Identify which cell holds the provided text, then report its [X, Y] central coordinate. 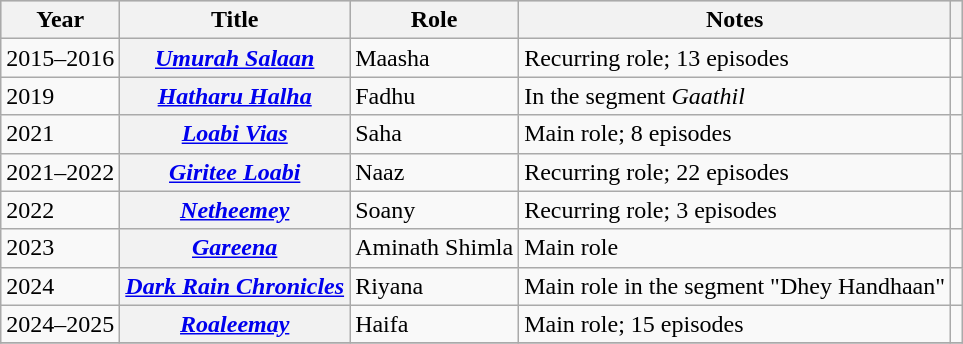
Recurring role; 13 episodes [735, 58]
Haifa [434, 324]
Aminath Shimla [434, 248]
Maasha [434, 58]
Netheemey [235, 210]
Gareena [235, 248]
2015–2016 [60, 58]
Role [434, 20]
Soany [434, 210]
Fadhu [434, 96]
Umurah Salaan [235, 58]
Main role; 15 episodes [735, 324]
Notes [735, 20]
2021 [60, 134]
Roaleemay [235, 324]
Loabi Vias [235, 134]
Hatharu Halha [235, 96]
2021–2022 [60, 172]
2024–2025 [60, 324]
Riyana [434, 286]
Main role; 8 episodes [735, 134]
Recurring role; 3 episodes [735, 210]
2023 [60, 248]
Main role in the segment "Dhey Handhaan" [735, 286]
2024 [60, 286]
Title [235, 20]
Dark Rain Chronicles [235, 286]
Saha [434, 134]
In the segment Gaathil [735, 96]
Giritee Loabi [235, 172]
Main role [735, 248]
Naaz [434, 172]
2019 [60, 96]
2022 [60, 210]
Recurring role; 22 episodes [735, 172]
Year [60, 20]
